Return [X, Y] of the center of cell containing provided text 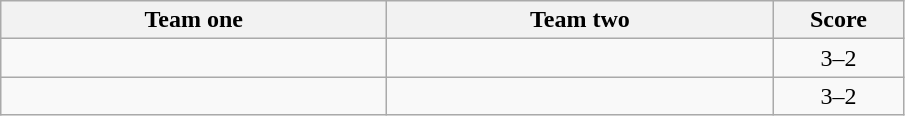
Team one [194, 20]
Score [838, 20]
Team two [580, 20]
